Locate the cell with the specified text and output its [x, y] center coordinate. 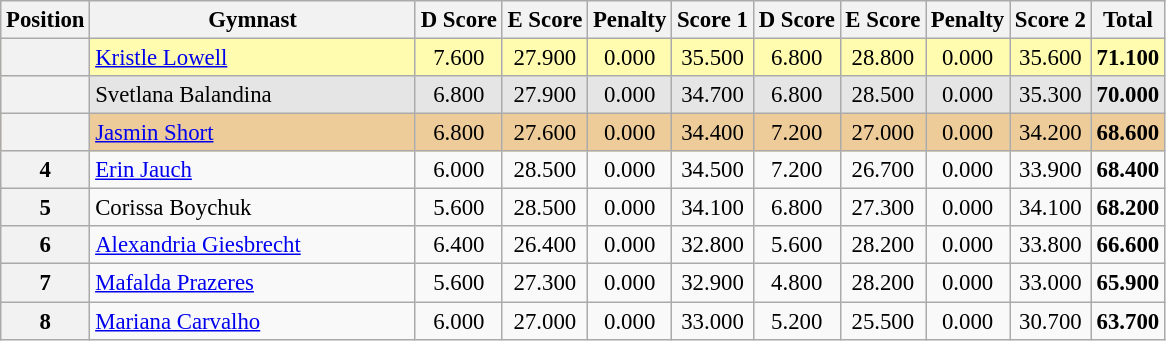
65.900 [1128, 283]
5 [46, 208]
30.700 [1051, 321]
Jasmin Short [253, 133]
68.600 [1128, 133]
5.200 [796, 321]
4 [46, 170]
71.100 [1128, 58]
7.600 [458, 58]
6.400 [458, 245]
Total [1128, 20]
Svetlana Balandina [253, 95]
34.200 [1051, 133]
Score 2 [1051, 20]
32.900 [713, 283]
35.600 [1051, 58]
Mariana Carvalho [253, 321]
Score 1 [713, 20]
68.200 [1128, 208]
35.300 [1051, 95]
Mafalda Prazeres [253, 283]
Gymnast [253, 20]
33.900 [1051, 170]
34.400 [713, 133]
66.600 [1128, 245]
Kristle Lowell [253, 58]
Position [46, 20]
Erin Jauch [253, 170]
26.700 [882, 170]
27.600 [544, 133]
8 [46, 321]
28.800 [882, 58]
35.500 [713, 58]
32.800 [713, 245]
25.500 [882, 321]
63.700 [1128, 321]
70.000 [1128, 95]
33.800 [1051, 245]
Alexandria Giesbrecht [253, 245]
Corissa Boychuk [253, 208]
7 [46, 283]
68.400 [1128, 170]
34.700 [713, 95]
6 [46, 245]
26.400 [544, 245]
34.500 [713, 170]
4.800 [796, 283]
